Identify which cell holds the provided text, then report its [x, y] central coordinate. 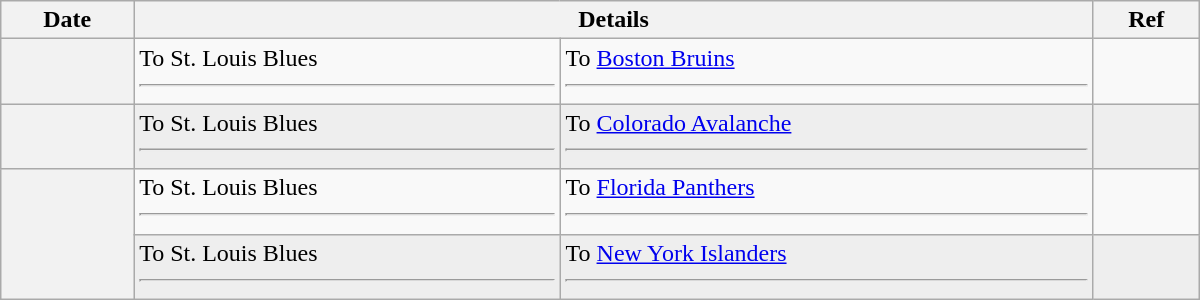
To Colorado Avalanche [826, 136]
Details [614, 20]
To New York Islanders [826, 266]
To Boston Bruins [826, 72]
To Florida Panthers [826, 202]
Ref [1146, 20]
Date [68, 20]
